Scan for the cell matching the given text and deliver its (X, Y) coordinate at center. 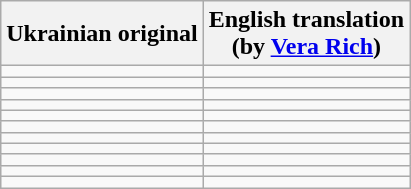
Ukrainian original (102, 34)
English translation (by Vera Rich) (306, 34)
